Extract the (X, Y) coordinate from the center of the cell holding the provided text.  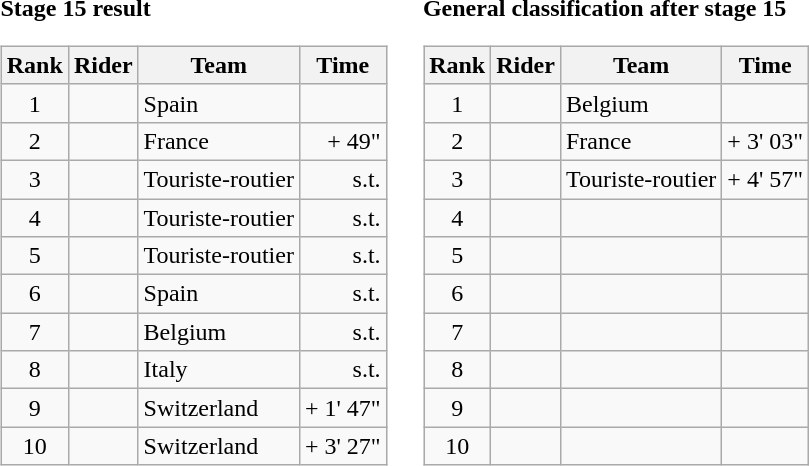
+ 3' 27" (342, 446)
+ 49" (342, 141)
+ 3' 03" (766, 141)
+ 4' 57" (766, 179)
Italy (218, 370)
+ 1' 47" (342, 408)
